Search for the cell housing the specified text and yield its [x, y] center coordinate. 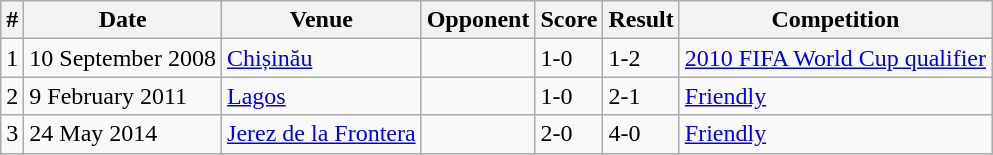
Venue [322, 20]
2-1 [641, 96]
9 February 2011 [123, 96]
Date [123, 20]
1-2 [641, 58]
1 [12, 58]
2010 FIFA World Cup qualifier [835, 58]
Competition [835, 20]
Lagos [322, 96]
2-0 [569, 134]
2 [12, 96]
Result [641, 20]
4-0 [641, 134]
10 September 2008 [123, 58]
# [12, 20]
3 [12, 134]
Score [569, 20]
24 May 2014 [123, 134]
Jerez de la Frontera [322, 134]
Opponent [478, 20]
Chișinău [322, 58]
